From the cell containing the given text, extract its center point as (X, Y) coordinate. 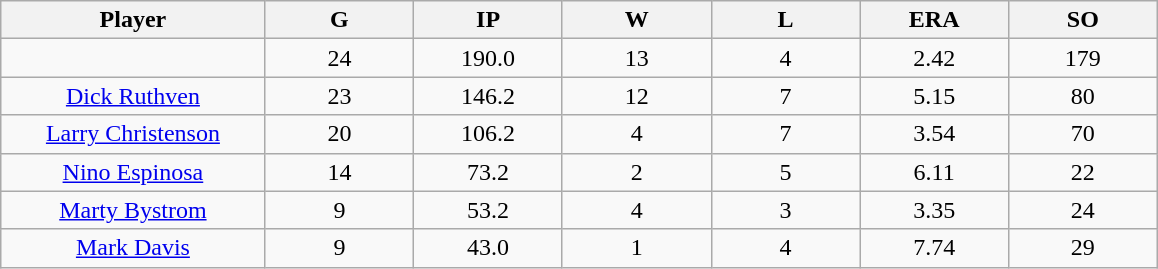
12 (636, 96)
23 (340, 96)
Dick Ruthven (133, 96)
3.35 (934, 210)
Marty Bystrom (133, 210)
53.2 (488, 210)
5.15 (934, 96)
3 (786, 210)
80 (1084, 96)
190.0 (488, 58)
179 (1084, 58)
22 (1084, 172)
G (340, 20)
73.2 (488, 172)
Larry Christenson (133, 134)
29 (1084, 248)
5 (786, 172)
IP (488, 20)
6.11 (934, 172)
20 (340, 134)
L (786, 20)
13 (636, 58)
Mark Davis (133, 248)
43.0 (488, 248)
ERA (934, 20)
W (636, 20)
2.42 (934, 58)
106.2 (488, 134)
Nino Espinosa (133, 172)
3.54 (934, 134)
70 (1084, 134)
SO (1084, 20)
2 (636, 172)
1 (636, 248)
Player (133, 20)
7.74 (934, 248)
14 (340, 172)
146.2 (488, 96)
